From the cell containing the given text, extract its center point as [X, Y] coordinate. 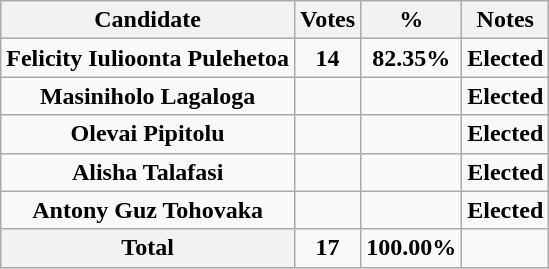
82.35% [412, 58]
14 [327, 58]
Candidate [148, 20]
Felicity Iulioonta Pulehetoa [148, 58]
Alisha Talafasi [148, 172]
Olevai Pipitolu [148, 134]
17 [327, 248]
Notes [506, 20]
Antony Guz Tohovaka [148, 210]
Masiniholo Lagaloga [148, 96]
Total [148, 248]
Votes [327, 20]
% [412, 20]
100.00% [412, 248]
